Find where the given text appears and provide that cell's center as [x, y] coordinate. 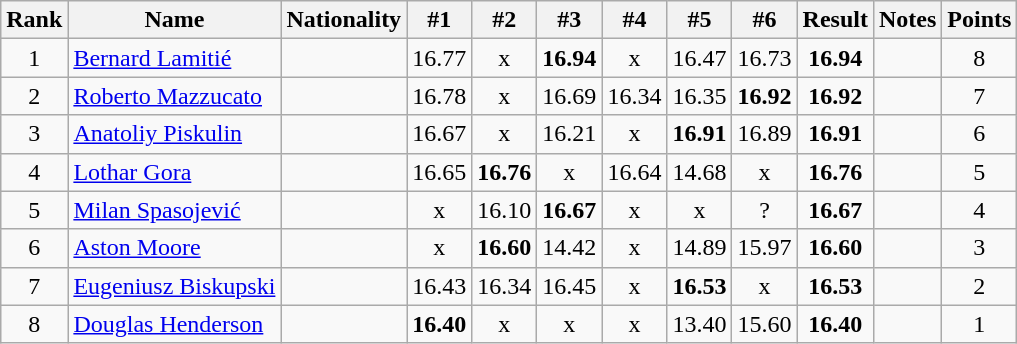
#4 [634, 20]
16.78 [440, 96]
Notes [907, 20]
Douglas Henderson [174, 324]
14.42 [570, 248]
16.10 [504, 210]
Roberto Mazzucato [174, 96]
16.43 [440, 286]
Bernard Lamitié [174, 58]
16.65 [440, 172]
16.77 [440, 58]
#3 [570, 20]
16.69 [570, 96]
16.45 [570, 286]
Lothar Gora [174, 172]
15.97 [764, 248]
16.35 [700, 96]
13.40 [700, 324]
#6 [764, 20]
16.47 [700, 58]
16.73 [764, 58]
#5 [700, 20]
14.89 [700, 248]
Nationality [344, 20]
Eugeniusz Biskupski [174, 286]
Name [174, 20]
Points [980, 20]
#1 [440, 20]
16.89 [764, 134]
14.68 [700, 172]
#2 [504, 20]
16.21 [570, 134]
Anatoliy Piskulin [174, 134]
Aston Moore [174, 248]
Rank [34, 20]
15.60 [764, 324]
Milan Spasojević [174, 210]
Result [835, 20]
? [764, 210]
16.64 [634, 172]
